Output the (x, y) coordinate of the center of the cell containing the given text.  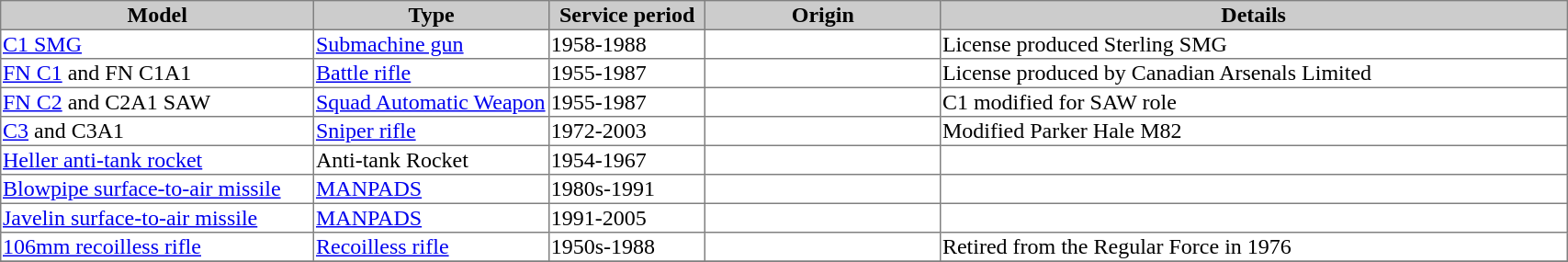
Model (158, 16)
License produced Sterling SMG (1254, 44)
1958-1988 (626, 44)
Heller anti-tank rocket (158, 160)
C1 modified for SAW role (1254, 102)
Recoilless rifle (432, 247)
Javelin surface-to-air missile (158, 218)
License produced by Canadian Arsenals Limited (1254, 74)
1950s-1988 (626, 247)
1980s-1991 (626, 189)
Anti-tank Rocket (432, 160)
Squad Automatic Weapon (432, 102)
FN C1 and FN C1A1 (158, 74)
FN C2 and C2A1 SAW (158, 102)
1991-2005 (626, 218)
C3 and C3A1 (158, 131)
Details (1254, 16)
C1 SMG (158, 44)
Retired from the Regular Force in 1976 (1254, 247)
Blowpipe surface-to-air missile (158, 189)
Type (432, 16)
Battle rifle (432, 74)
1954-1967 (626, 160)
1972-2003 (626, 131)
Origin (823, 16)
Modified Parker Hale M82 (1254, 131)
106mm recoilless rifle (158, 247)
Service period (626, 16)
Submachine gun (432, 44)
Sniper rifle (432, 131)
